Search for the cell housing the specified text and yield its (x, y) center coordinate. 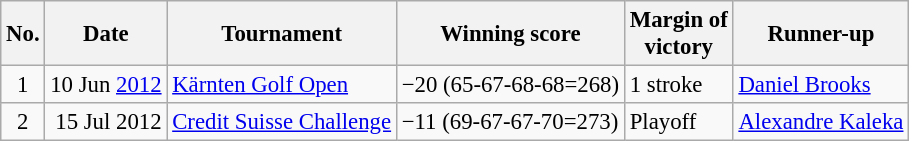
Runner-up (821, 34)
Alexandre Kaleka (821, 122)
−11 (69-67-67-70=273) (510, 122)
Tournament (282, 34)
Date (106, 34)
10 Jun 2012 (106, 85)
Winning score (510, 34)
No. (23, 34)
−20 (65-67-68-68=268) (510, 85)
2 (23, 122)
Margin ofvictory (678, 34)
1 (23, 85)
Kärnten Golf Open (282, 85)
Playoff (678, 122)
1 stroke (678, 85)
Credit Suisse Challenge (282, 122)
Daniel Brooks (821, 85)
15 Jul 2012 (106, 122)
